Detect which cell encompasses the target text, then output its [X, Y] center coordinate. 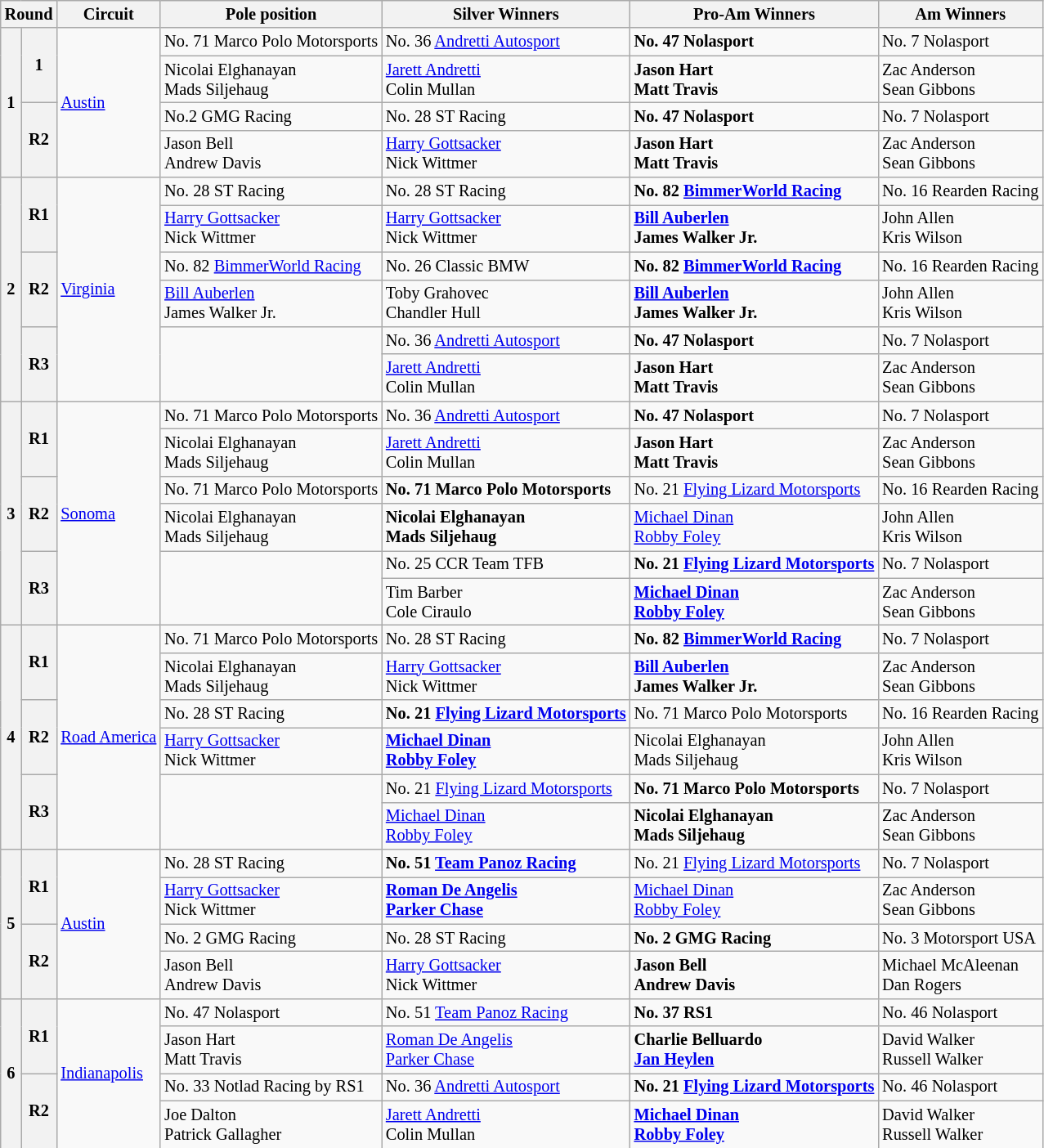
No.2 GMG Racing [271, 116]
Round [29, 14]
Tim Barber Cole Ciraulo [506, 602]
Indianapolis [108, 1073]
3 [11, 513]
Pro-Am Winners [755, 14]
5 [11, 924]
Silver Winners [506, 14]
Sonoma [108, 513]
No. 37 RS1 [755, 1012]
4 [11, 737]
6 [11, 1073]
Toby Grahovec Chandler Hull [506, 303]
No. 25 CCR Team TFB [506, 564]
No. 33 Notlad Racing by RS1 [271, 1087]
Michael McAleenan Dan Rogers [960, 975]
Am Winners [960, 14]
No. 3 Motorsport USA [960, 938]
Charlie Belluardo Jan Heylen [755, 1050]
Pole position [271, 14]
Circuit [108, 14]
No. 26 Classic BMW [506, 266]
Virginia [108, 289]
Joe Dalton Patrick Gallagher [271, 1124]
2 [11, 289]
Road America [108, 737]
